Search for the cell housing the specified text and yield its (x, y) center coordinate. 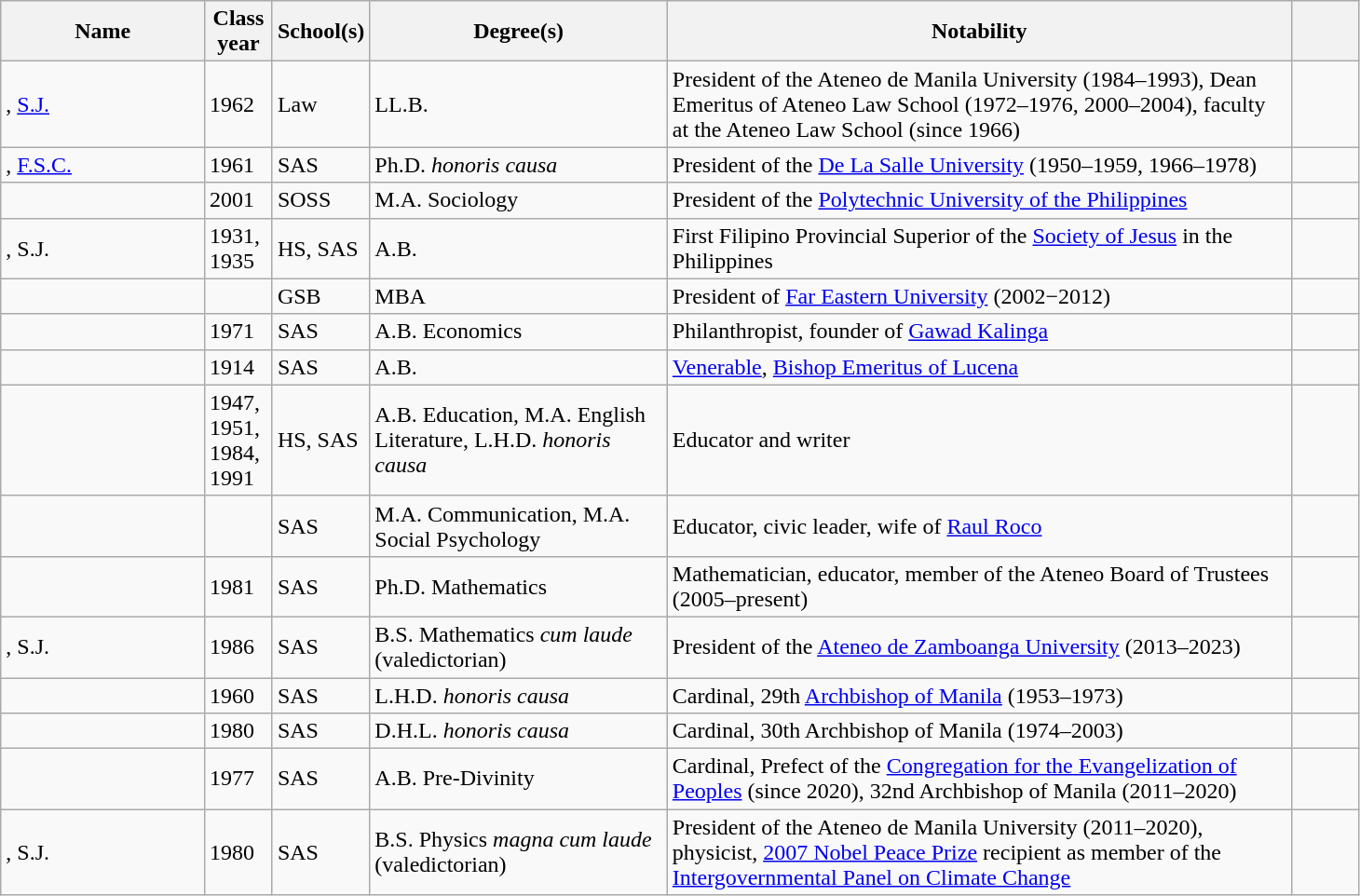
Law (320, 104)
Cardinal, Prefect of the Congregation for the Evangelization of Peoples (since 2020), 32nd Archbishop of Manila (2011–2020) (979, 779)
President of the Ateneo de Zamboanga University (2013–2023) (979, 646)
LL.B. (518, 104)
President of the Polytechnic University of the Philippines (979, 200)
Philanthropist, founder of Gawad Kalinga (979, 332)
School(s) (320, 32)
1960 (238, 696)
B.S. Physics magna cum laude (valedictorian) (518, 852)
L.H.D. honoris causa (518, 696)
, F.S.C. (102, 165)
1977 (238, 779)
Educator, civic leader, wife of Raul Roco (979, 525)
Ph.D. Mathematics (518, 587)
1961 (238, 165)
Venerable, Bishop Emeritus of Lucena (979, 367)
M.A. Communication, M.A. Social Psychology (518, 525)
Name (102, 32)
First Filipino Provincial Superior of the Society of Jesus in the Philippines (979, 248)
Notability (979, 32)
D.H.L. honoris causa (518, 731)
Cardinal, 30th Archbishop of Manila (1974–2003) (979, 731)
Educator and writer (979, 440)
Mathematician, educator, member of the Ateneo Board of Trustees (2005–present) (979, 587)
1947, 1951, 1984, 1991 (238, 440)
1914 (238, 367)
GSB (320, 296)
MBA (518, 296)
A.B. Education, M.A. English Literature, L.H.D. honoris causa (518, 440)
1931, 1935 (238, 248)
1981 (238, 587)
Cardinal, 29th Archbishop of Manila (1953–1973) (979, 696)
1962 (238, 104)
President of the De La Salle University (1950–1959, 1966–1978) (979, 165)
Class year (238, 32)
M.A. Sociology (518, 200)
SOSS (320, 200)
A.B. Economics (518, 332)
2001 (238, 200)
1986 (238, 646)
A.B. Pre-Divinity (518, 779)
1971 (238, 332)
Ph.D. honoris causa (518, 165)
President of Far Eastern University (2002−2012) (979, 296)
Degree(s) (518, 32)
B.S. Mathematics cum laude (valedictorian) (518, 646)
